Find where the given text appears and provide that cell's center as (x, y) coordinate. 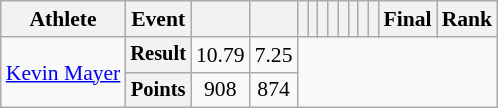
Result (158, 55)
Rank (468, 19)
874 (274, 90)
7.25 (274, 55)
908 (220, 90)
10.79 (220, 55)
Final (408, 19)
Athlete (64, 19)
Kevin Mayer (64, 72)
Event (158, 19)
Points (158, 90)
